For the text-containing cell, return its midpoint in [x, y] coordinate format. 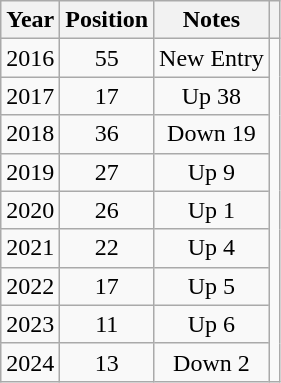
2022 [30, 286]
Up 5 [212, 286]
Position [107, 20]
11 [107, 324]
2024 [30, 362]
27 [107, 172]
2017 [30, 96]
13 [107, 362]
2020 [30, 210]
New Entry [212, 58]
Up 9 [212, 172]
2019 [30, 172]
26 [107, 210]
2021 [30, 248]
Down 19 [212, 134]
Up 4 [212, 248]
2018 [30, 134]
22 [107, 248]
Up 38 [212, 96]
Up 1 [212, 210]
36 [107, 134]
Year [30, 20]
2016 [30, 58]
55 [107, 58]
2023 [30, 324]
Up 6 [212, 324]
Down 2 [212, 362]
Notes [212, 20]
